Extract the (X, Y) coordinate from the center of the cell holding the provided text.  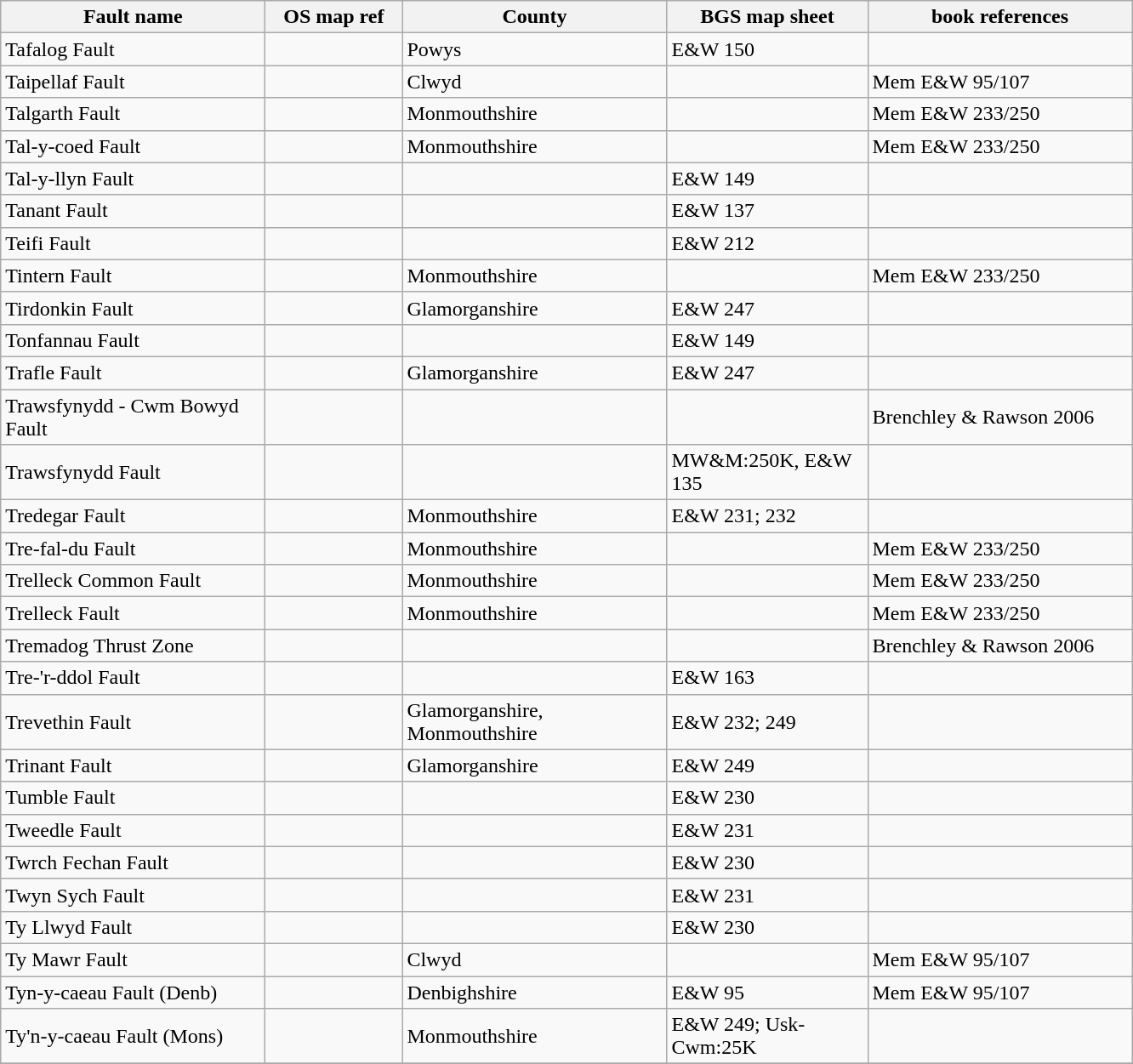
Tyn-y-caeau Fault (Denb) (133, 993)
E&W 150 (767, 49)
Tal-y-coed Fault (133, 146)
Teifi Fault (133, 243)
Tumble Fault (133, 798)
Ty Mawr Fault (133, 959)
E&W 249 (767, 765)
Tintern Fault (133, 276)
E&W 137 (767, 211)
Glamorganshire, Monmouthshire (534, 721)
Trinant Fault (133, 765)
OS map ref (333, 17)
Trelleck Fault (133, 613)
Tredegar Fault (133, 516)
Twrch Fechan Fault (133, 862)
Tanant Fault (133, 211)
E&W 212 (767, 243)
Ty Llwyd Fault (133, 927)
Tirdonkin Fault (133, 308)
Tonfannau Fault (133, 340)
BGS map sheet (767, 17)
E&W 95 (767, 993)
Trevethin Fault (133, 721)
Talgarth Fault (133, 114)
book references (1000, 17)
Tweedle Fault (133, 830)
Tafalog Fault (133, 49)
Denbighshire (534, 993)
Trelleck Common Fault (133, 581)
E&W 231; 232 (767, 516)
MW&M:250K, E&W 135 (767, 473)
Tre-fal-du Fault (133, 549)
Twyn Sych Fault (133, 895)
Ty'n-y-caeau Fault (Mons) (133, 1036)
Fault name (133, 17)
E&W 163 (767, 678)
County (534, 17)
E&W 249; Usk-Cwm:25K (767, 1036)
Trawsfynydd - Cwm Bowyd Fault (133, 417)
E&W 232; 249 (767, 721)
Trawsfynydd Fault (133, 473)
Trafle Fault (133, 373)
Tre-'r-ddol Fault (133, 678)
Powys (534, 49)
Tremadog Thrust Zone (133, 646)
Taipellaf Fault (133, 82)
Tal-y-llyn Fault (133, 179)
